Scan for the cell matching the given text and deliver its (x, y) coordinate at center. 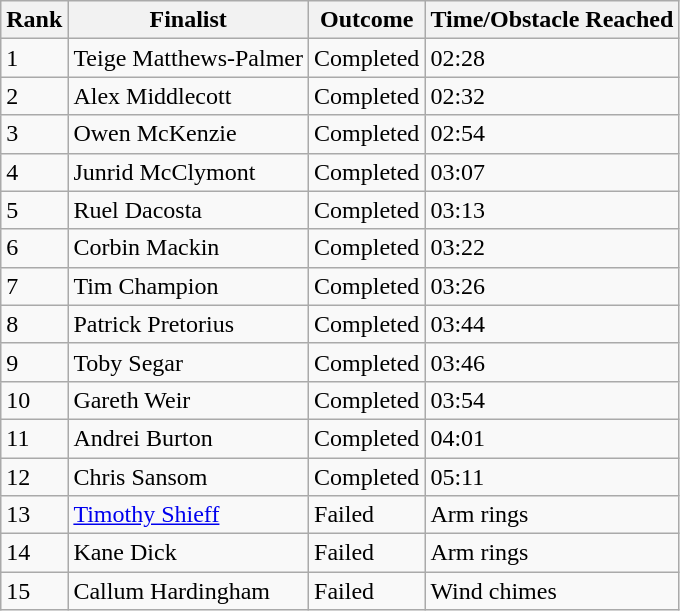
Toby Segar (188, 362)
15 (34, 591)
02:32 (552, 96)
03:54 (552, 400)
11 (34, 438)
14 (34, 553)
03:13 (552, 210)
Gareth Weir (188, 400)
Callum Hardingham (188, 591)
05:11 (552, 477)
8 (34, 324)
Timothy Shieff (188, 515)
Tim Champion (188, 286)
6 (34, 248)
Kane Dick (188, 553)
03:22 (552, 248)
Andrei Burton (188, 438)
03:07 (552, 172)
10 (34, 400)
Owen McKenzie (188, 134)
Outcome (367, 20)
04:01 (552, 438)
1 (34, 58)
7 (34, 286)
Chris Sansom (188, 477)
03:26 (552, 286)
Rank (34, 20)
3 (34, 134)
03:46 (552, 362)
03:44 (552, 324)
12 (34, 477)
Teige Matthews-Palmer (188, 58)
13 (34, 515)
Junrid McClymont (188, 172)
Corbin Mackin (188, 248)
5 (34, 210)
Time/Obstacle Reached (552, 20)
Ruel Dacosta (188, 210)
Finalist (188, 20)
02:28 (552, 58)
9 (34, 362)
Wind chimes (552, 591)
02:54 (552, 134)
2 (34, 96)
Patrick Pretorius (188, 324)
Alex Middlecott (188, 96)
4 (34, 172)
